Detect which cell encompasses the target text, then output its [X, Y] center coordinate. 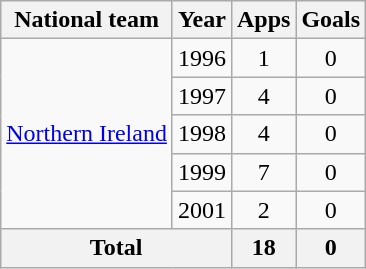
Apps [263, 20]
1996 [202, 58]
1 [263, 58]
1998 [202, 134]
1999 [202, 172]
1997 [202, 96]
Northern Ireland [87, 134]
18 [263, 248]
2 [263, 210]
Total [116, 248]
Year [202, 20]
National team [87, 20]
7 [263, 172]
Goals [331, 20]
2001 [202, 210]
